Provide the (x, y) coordinate of the cell's center where the given text is located.  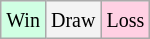
Win (24, 20)
Draw (72, 20)
Loss (126, 20)
